Locate the cell with the specified text and output its (X, Y) center coordinate. 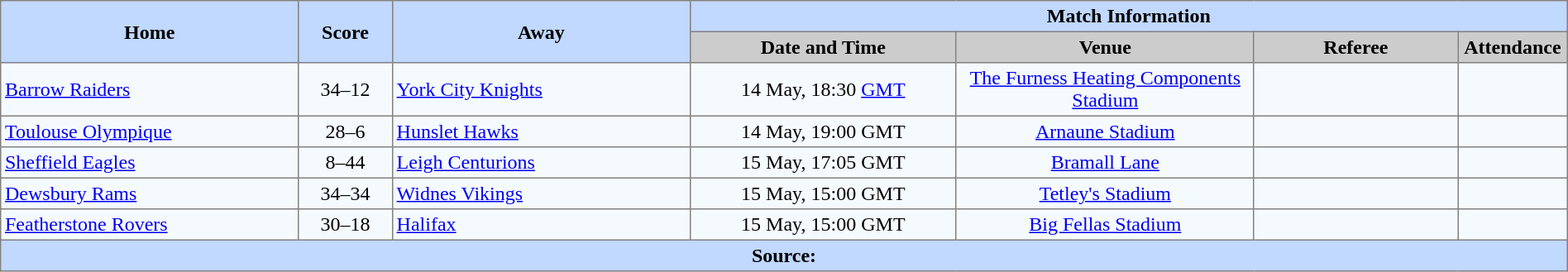
Halifax (541, 225)
15 May, 17:05 GMT (823, 163)
Bramall Lane (1105, 163)
Match Information (1128, 17)
34–34 (346, 193)
Barrow Raiders (150, 89)
Referee (1355, 47)
Big Fellas Stadium (1105, 225)
Source: (784, 255)
Sheffield Eagles (150, 163)
Arnaune Stadium (1105, 131)
Away (541, 31)
Venue (1105, 47)
14 May, 19:00 GMT (823, 131)
Home (150, 31)
30–18 (346, 225)
14 May, 18:30 GMT (823, 89)
Score (346, 31)
34–12 (346, 89)
Hunslet Hawks (541, 131)
8–44 (346, 163)
Featherstone Rovers (150, 225)
Widnes Vikings (541, 193)
Toulouse Olympique (150, 131)
Tetley's Stadium (1105, 193)
28–6 (346, 131)
The Furness Heating Components Stadium (1105, 89)
Leigh Centurions (541, 163)
York City Knights (541, 89)
Attendance (1513, 47)
Dewsbury Rams (150, 193)
Date and Time (823, 47)
